Find where the given text appears and provide that cell's center as (x, y) coordinate. 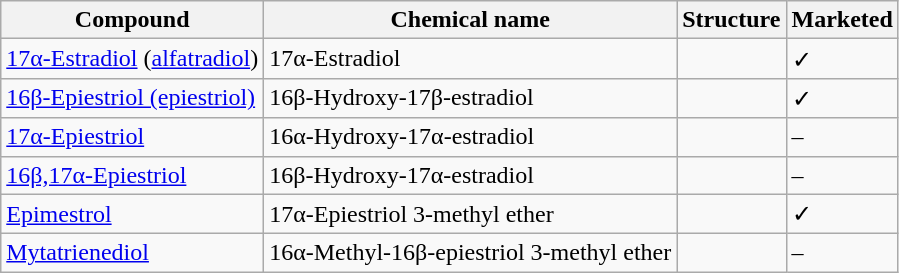
17α-Estradiol (470, 59)
16α-Hydroxy-17α-estradiol (470, 137)
Structure (732, 20)
17α-Estradiol (alfatradiol) (132, 59)
Mytatrienediol (132, 253)
17α-Epiestriol (132, 137)
16α-Methyl-16β-epiestriol 3-methyl ether (470, 253)
Epimestrol (132, 214)
16β,17α-Epiestriol (132, 175)
Marketed (842, 20)
16β-Epiestriol (epiestriol) (132, 98)
Chemical name (470, 20)
17α-Epiestriol 3-methyl ether (470, 214)
16β-Hydroxy-17β-estradiol (470, 98)
Compound (132, 20)
16β-Hydroxy-17α-estradiol (470, 175)
